Extract the [X, Y] coordinate from the center of the cell holding the provided text.  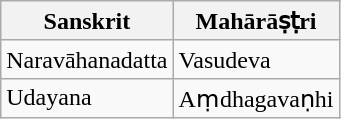
Mahārāṣṭri [256, 21]
Aṃdhagavaṇhi [256, 98]
Sanskrit [87, 21]
Udayana [87, 98]
Naravāhanadatta [87, 59]
Vasudeva [256, 59]
